Scan for the cell matching the given text and deliver its [x, y] coordinate at center. 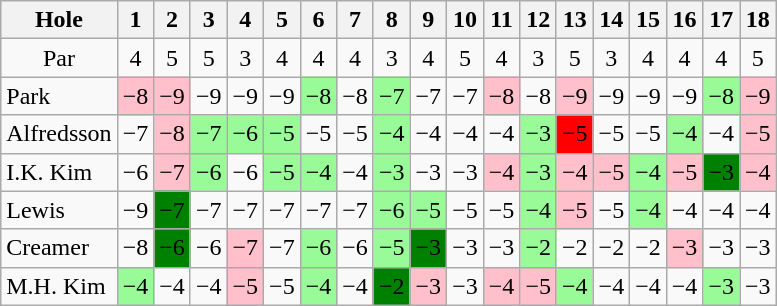
17 [722, 20]
Lewis [59, 210]
15 [648, 20]
14 [612, 20]
Park [59, 96]
Alfredsson [59, 134]
12 [538, 20]
18 [758, 20]
6 [318, 20]
11 [502, 20]
M.H. Kim [59, 286]
2 [172, 20]
13 [574, 20]
10 [466, 20]
1 [136, 20]
16 [684, 20]
Hole [59, 20]
8 [392, 20]
7 [356, 20]
Creamer [59, 248]
Par [59, 58]
I.K. Kim [59, 172]
9 [428, 20]
